For the text-containing cell, return its midpoint in (x, y) coordinate format. 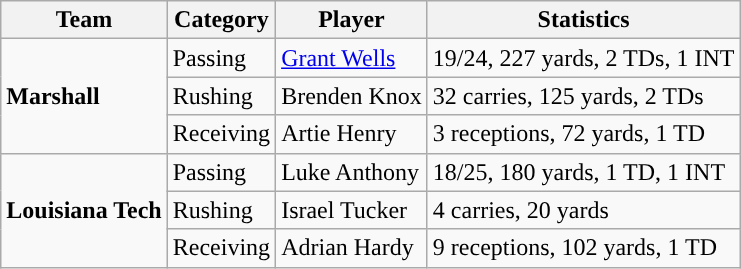
Grant Wells (352, 58)
Statistics (584, 20)
Player (352, 20)
18/25, 180 yards, 1 TD, 1 INT (584, 172)
Marshall (84, 96)
32 carries, 125 yards, 2 TDs (584, 96)
Category (221, 20)
Louisiana Tech (84, 210)
Israel Tucker (352, 210)
19/24, 227 yards, 2 TDs, 1 INT (584, 58)
4 carries, 20 yards (584, 210)
Artie Henry (352, 134)
Team (84, 20)
Luke Anthony (352, 172)
Adrian Hardy (352, 248)
3 receptions, 72 yards, 1 TD (584, 134)
Brenden Knox (352, 96)
9 receptions, 102 yards, 1 TD (584, 248)
